Scan for the cell matching the given text and deliver its (x, y) coordinate at center. 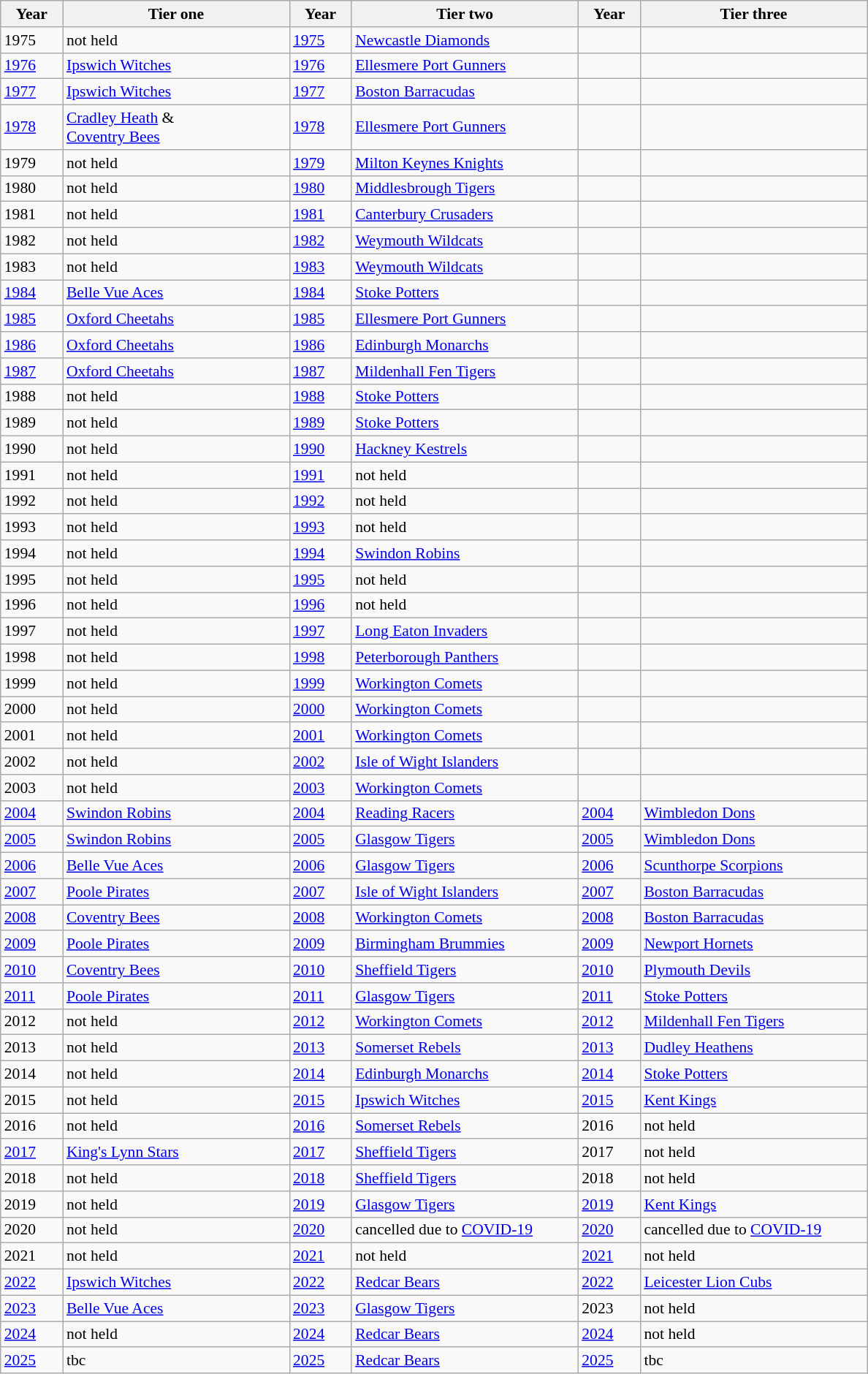
Plymouth Devils (753, 970)
Scunthorpe Scorpions (753, 866)
Long Eaton Invaders (465, 631)
Cradley Heath &Coventry Bees (176, 127)
Dudley Heathens (753, 1048)
Milton Keynes Knights (465, 163)
Tier three (753, 14)
Tier one (176, 14)
Newport Hornets (753, 944)
Leicester Lion Cubs (753, 1283)
Newcastle Diamonds (465, 40)
Tier two (465, 14)
Middlesbrough Tigers (465, 189)
Peterborough Panthers (465, 658)
Hackney Kestrels (465, 449)
Reading Racers (465, 813)
King's Lynn Stars (176, 1153)
Birmingham Brummies (465, 944)
Canterbury Crusaders (465, 215)
